Provide the [x, y] coordinate of the cell's center where the given text is located.  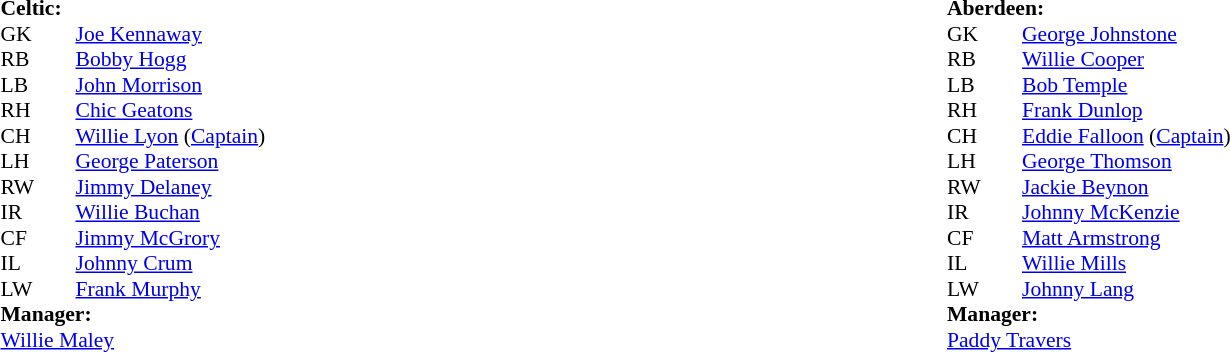
George Paterson [171, 161]
Jimmy Delaney [171, 187]
Willie Buchan [171, 213]
Bobby Hogg [171, 59]
Frank Murphy [171, 289]
Willie Lyon (Captain) [171, 136]
Manager: [132, 315]
John Morrison [171, 85]
Johnny Crum [171, 263]
Chic Geatons [171, 111]
Jimmy McGrory [171, 238]
Joe Kennaway [171, 34]
